Return the [x, y] coordinate for the center point of the cell that contains the specified text.  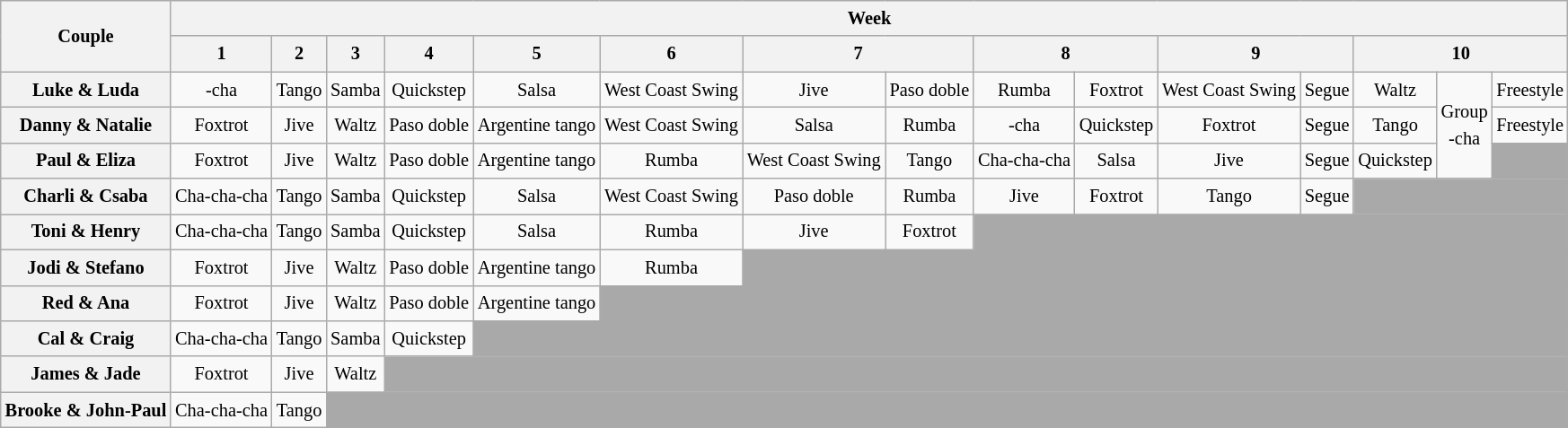
James & Jade [86, 374]
Group-cha [1465, 126]
Paul & Eliza [86, 161]
7 [859, 54]
Couple [86, 36]
9 [1255, 54]
2 [299, 54]
Red & Ana [86, 303]
8 [1065, 54]
6 [672, 54]
Toni & Henry [86, 231]
5 [537, 54]
3 [356, 54]
Jodi & Stefano [86, 267]
Cal & Craig [86, 338]
Charli & Csaba [86, 197]
1 [221, 54]
Danny & Natalie [86, 125]
Brooke & John-Paul [86, 410]
10 [1460, 54]
Luke & Luda [86, 90]
4 [429, 54]
Week [869, 18]
